Return (x, y) of the center of cell containing provided text 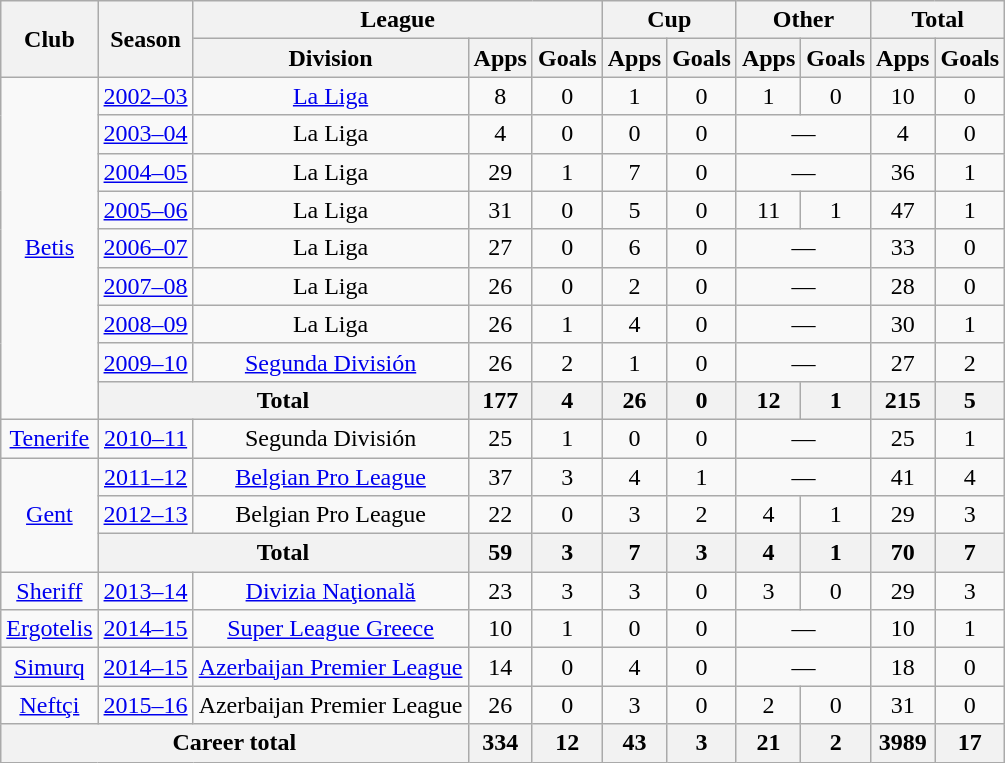
3989 (903, 743)
2011–12 (146, 477)
Gent (50, 515)
2006–07 (146, 248)
215 (903, 400)
Simurq (50, 667)
14 (500, 667)
2013–14 (146, 591)
41 (903, 477)
Club (50, 39)
Betis (50, 248)
2004–05 (146, 172)
Division (330, 58)
2003–04 (146, 134)
17 (970, 743)
2015–16 (146, 705)
22 (500, 515)
28 (903, 286)
36 (903, 172)
Career total (234, 743)
37 (500, 477)
League (398, 20)
Season (146, 39)
43 (634, 743)
21 (768, 743)
2012–13 (146, 515)
334 (500, 743)
6 (634, 248)
8 (500, 96)
2010–11 (146, 438)
33 (903, 248)
Cup (669, 20)
23 (500, 591)
2005–06 (146, 210)
Super League Greece (330, 629)
2008–09 (146, 324)
47 (903, 210)
2002–03 (146, 96)
Tenerife (50, 438)
2009–10 (146, 362)
Sheriff (50, 591)
30 (903, 324)
70 (903, 553)
Ergotelis (50, 629)
11 (768, 210)
Other (803, 20)
2007–08 (146, 286)
177 (500, 400)
Neftçi (50, 705)
18 (903, 667)
59 (500, 553)
Divizia Naţională (330, 591)
